Capture the cell that displays the provided text and extract its [X, Y] central coordinate. 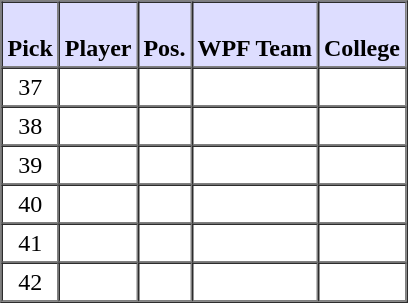
41 [30, 244]
38 [30, 126]
40 [30, 204]
College [362, 35]
WPF Team [254, 35]
Pick [30, 35]
37 [30, 88]
39 [30, 166]
42 [30, 282]
Player [98, 35]
Pos. [164, 35]
